Return [x, y] of the center of cell containing provided text 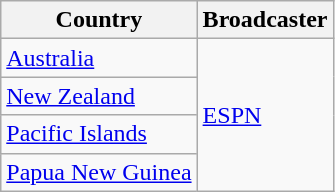
Papua New Guinea [99, 172]
Pacific Islands [99, 134]
New Zealand [99, 96]
Australia [99, 58]
Country [99, 20]
ESPN [265, 115]
Broadcaster [265, 20]
